Find where the given text appears and provide that cell's center as [X, Y] coordinate. 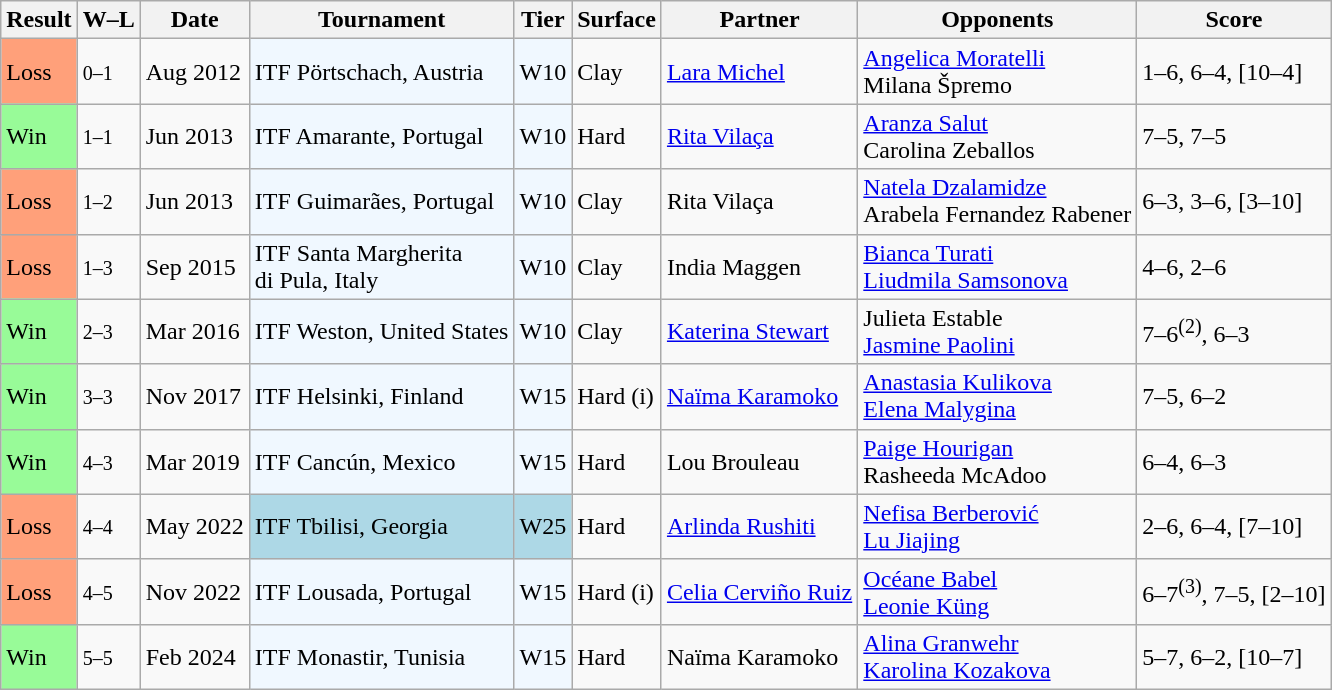
Aranza Salut Carolina Zeballos [998, 136]
Nov 2022 [194, 592]
Surface [617, 20]
2–3 [108, 332]
Result [39, 20]
Paige Hourigan Rasheeda McAdoo [998, 462]
ITF Pörtschach, Austria [382, 72]
1–3 [108, 266]
Tier [543, 20]
Partner [759, 20]
Celia Cerviño Ruiz [759, 592]
1–1 [108, 136]
ITF Amarante, Portugal [382, 136]
1–6, 6–4, [10–4] [1234, 72]
Nefisa Berberović Lu Jiajing [998, 526]
India Maggen [759, 266]
ITF Guimarães, Portugal [382, 202]
Nov 2017 [194, 396]
4–4 [108, 526]
4–3 [108, 462]
2–6, 6–4, [7–10] [1234, 526]
Océane Babel Leonie Küng [998, 592]
May 2022 [194, 526]
W–L [108, 20]
6–7(3), 7–5, [2–10] [1234, 592]
Lou Brouleau [759, 462]
Score [1234, 20]
Angelica Moratelli Milana Špremo [998, 72]
Katerina Stewart [759, 332]
6–3, 3–6, [3–10] [1234, 202]
Natela Dzalamidze Arabela Fernandez Rabener [998, 202]
Julieta Estable Jasmine Paolini [998, 332]
ITF Santa Margherita di Pula, Italy [382, 266]
Aug 2012 [194, 72]
1–2 [108, 202]
7–5, 7–5 [1234, 136]
Sep 2015 [194, 266]
Feb 2024 [194, 656]
ITF Tbilisi, Georgia [382, 526]
3–3 [108, 396]
ITF Helsinki, Finland [382, 396]
Mar 2019 [194, 462]
Anastasia Kulikova Elena Malygina [998, 396]
W25 [543, 526]
5–7, 6–2, [10–7] [1234, 656]
ITF Monastir, Tunisia [382, 656]
ITF Lousada, Portugal [382, 592]
7–5, 6–2 [1234, 396]
ITF Weston, United States [382, 332]
Alina Granwehr Karolina Kozakova [998, 656]
Lara Michel [759, 72]
ITF Cancún, Mexico [382, 462]
Tournament [382, 20]
Date [194, 20]
Arlinda Rushiti [759, 526]
Bianca Turati Liudmila Samsonova [998, 266]
Mar 2016 [194, 332]
5–5 [108, 656]
4–5 [108, 592]
0–1 [108, 72]
Opponents [998, 20]
7–6(2), 6–3 [1234, 332]
6–4, 6–3 [1234, 462]
4–6, 2–6 [1234, 266]
